Provide the (X, Y) coordinate of the cell's center where the given text is located.  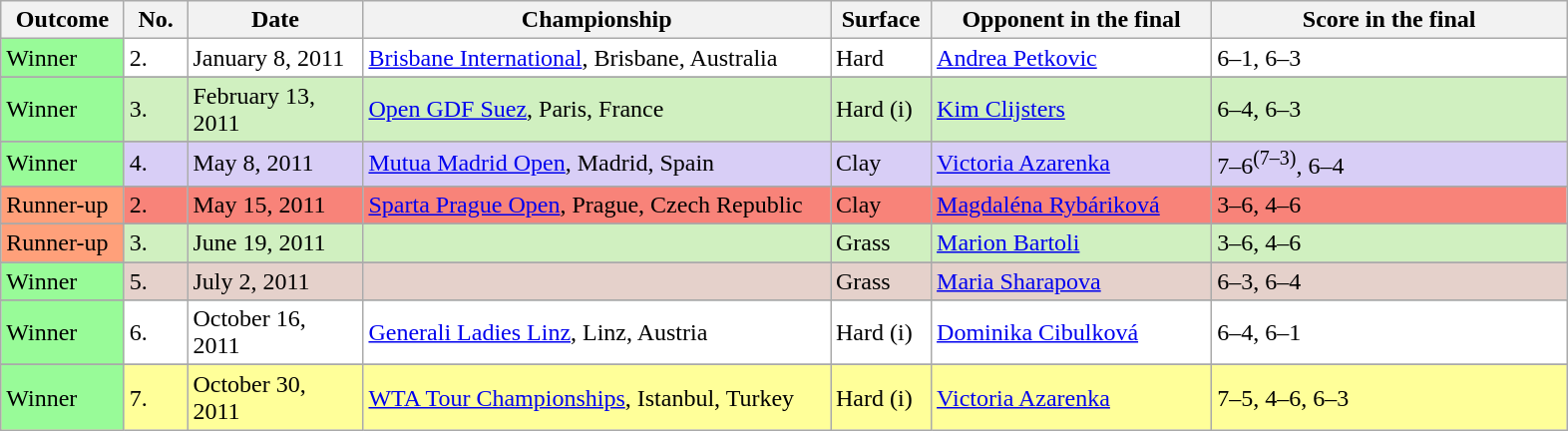
5. (156, 281)
7. (156, 397)
February 13, 2011 (275, 110)
July 2, 2011 (275, 281)
Hard (880, 58)
6–1, 6–3 (1389, 58)
WTA Tour Championships, Istanbul, Turkey (596, 397)
Dominika Cibulková (1071, 333)
7–6(7–3), 6–4 (1389, 164)
Date (275, 20)
Magdaléna Rybáriková (1071, 205)
Sparta Prague Open, Prague, Czech Republic (596, 205)
6–3, 6–4 (1389, 281)
Surface (880, 20)
Mutua Madrid Open, Madrid, Spain (596, 164)
6–4, 6–3 (1389, 110)
Maria Sharapova (1071, 281)
Brisbane International, Brisbane, Australia (596, 58)
October 16, 2011 (275, 333)
Opponent in the final (1071, 20)
Score in the final (1389, 20)
Championship (596, 20)
May 8, 2011 (275, 164)
October 30, 2011 (275, 397)
6–4, 6–1 (1389, 333)
Generali Ladies Linz, Linz, Austria (596, 333)
6. (156, 333)
Open GDF Suez, Paris, France (596, 110)
Andrea Petkovic (1071, 58)
4. (156, 164)
Kim Clijsters (1071, 110)
May 15, 2011 (275, 205)
No. (156, 20)
January 8, 2011 (275, 58)
June 19, 2011 (275, 243)
Marion Bartoli (1071, 243)
7–5, 4–6, 6–3 (1389, 397)
Outcome (63, 20)
